Determine the (X, Y) coordinate at the center of the cell enclosing the given text.  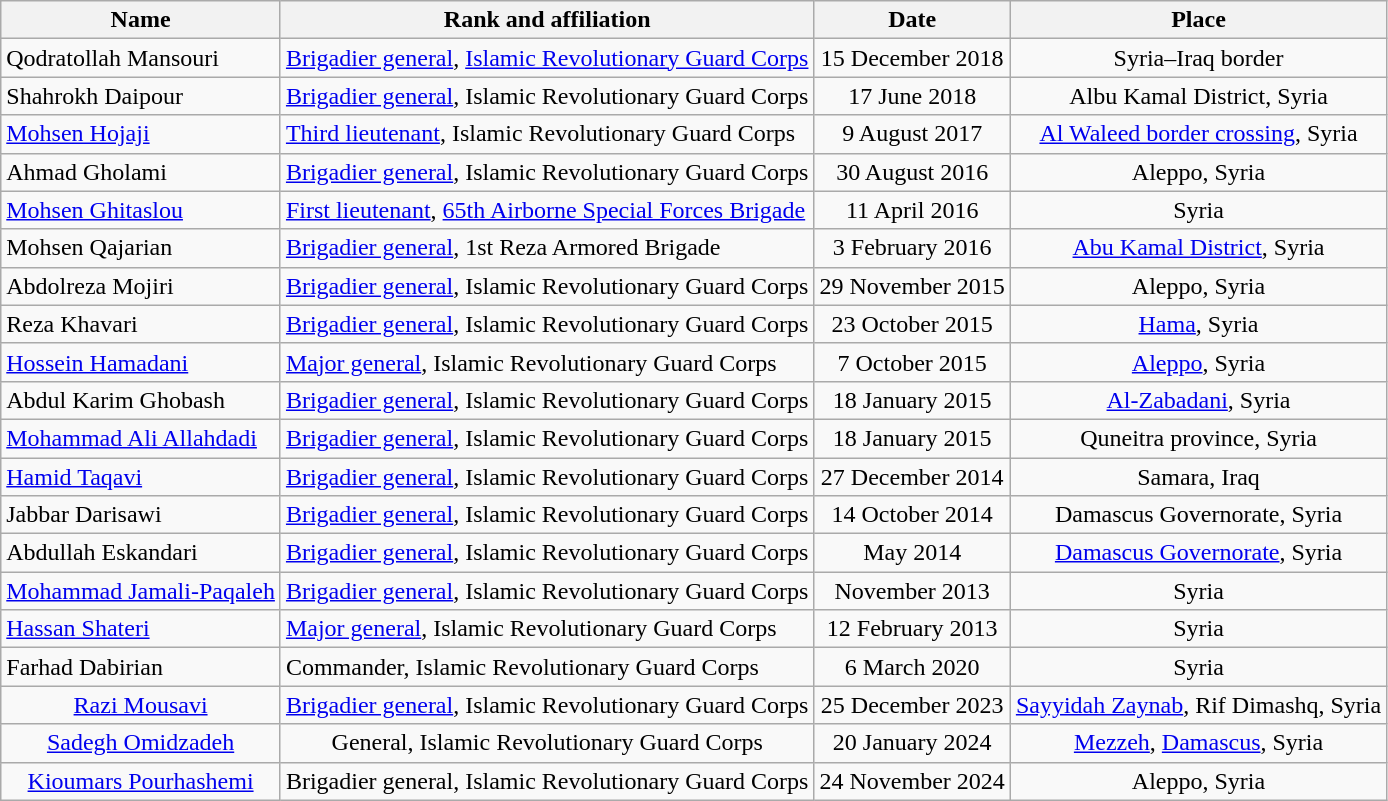
Quneitra province, Syria (1198, 438)
First lieutenant, 65th Airborne Special Forces Brigade (547, 210)
Date (912, 20)
17 June 2018 (912, 96)
30 August 2016 (912, 172)
Abdul Karim Ghobash (141, 400)
20 January 2024 (912, 743)
Abdullah Eskandari (141, 553)
14 October 2014 (912, 515)
Hama, Syria (1198, 324)
Third lieutenant, Islamic Revolutionary Guard Corps (547, 134)
Mohammad Ali Allahdadi (141, 438)
Rank and affiliation (547, 20)
Hassan Shateri (141, 629)
25 December 2023 (912, 705)
29 November 2015 (912, 286)
6 March 2020 (912, 667)
General, Islamic Revolutionary Guard Corps (547, 743)
Mohsen Qajarian (141, 248)
Shahrokh Daipour (141, 96)
Name (141, 20)
Qodratollah Mansouri (141, 58)
23 October 2015 (912, 324)
Abu Kamal District, Syria (1198, 248)
Mezzeh, Damascus, Syria (1198, 743)
Place (1198, 20)
May 2014 (912, 553)
November 2013 (912, 591)
Mohsen Hojaji (141, 134)
Farhad Dabirian (141, 667)
Hossein Hamadani (141, 362)
Reza Khavari (141, 324)
27 December 2014 (912, 477)
Mohammad Jamali-Paqaleh (141, 591)
Albu Kamal District, Syria (1198, 96)
Kioumars Pourhashemi (141, 781)
Brigadier general, 1st Reza Armored Brigade (547, 248)
Razi Mousavi (141, 705)
Sadegh Omidzadeh (141, 743)
Mohsen Ghitaslou (141, 210)
15 December 2018 (912, 58)
7 October 2015 (912, 362)
Jabbar Darisawi (141, 515)
Hamid Taqavi (141, 477)
24 November 2024 (912, 781)
Ahmad Gholami (141, 172)
Commander, Islamic Revolutionary Guard Corps (547, 667)
9 August 2017 (912, 134)
3 February 2016 (912, 248)
Abdolreza Mojiri (141, 286)
Al Waleed border crossing, Syria (1198, 134)
Al-Zabadani, Syria (1198, 400)
Sayyidah Zaynab, Rif Dimashq, Syria (1198, 705)
11 April 2016 (912, 210)
Syria–Iraq border (1198, 58)
12 February 2013 (912, 629)
Samara, Iraq (1198, 477)
